Return the (X, Y) coordinate for the center point of the cell that contains the specified text.  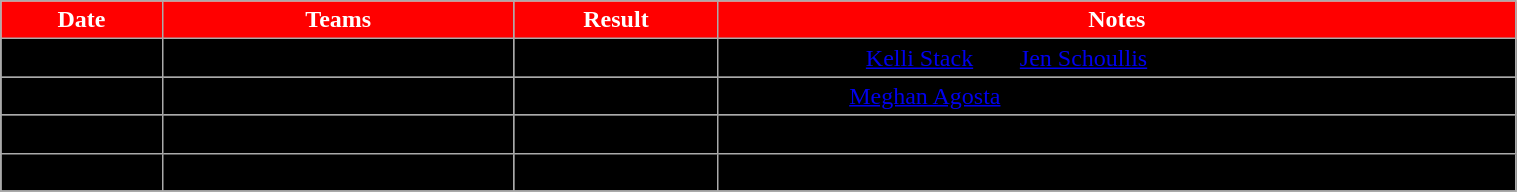
Sweden, 4-2 (616, 172)
USA, 13-0 (616, 58)
Kelli Stack and Jen Schoullis each scored a hat trick (1117, 58)
Teams (338, 20)
Notes (1117, 20)
Meghan Agosta scored a hat trick and added two assists (1117, 96)
Date (82, 20)
Finland, 2-0 (616, 134)
Sweden vs. Switzerland (338, 172)
Canada vs. Russia (338, 96)
Result (616, 20)
Canada, 14-1 (616, 96)
Finland vs. Slovakia (338, 134)
USA vs. Japan (338, 58)
